Identify which cell holds the provided text, then report its [x, y] central coordinate. 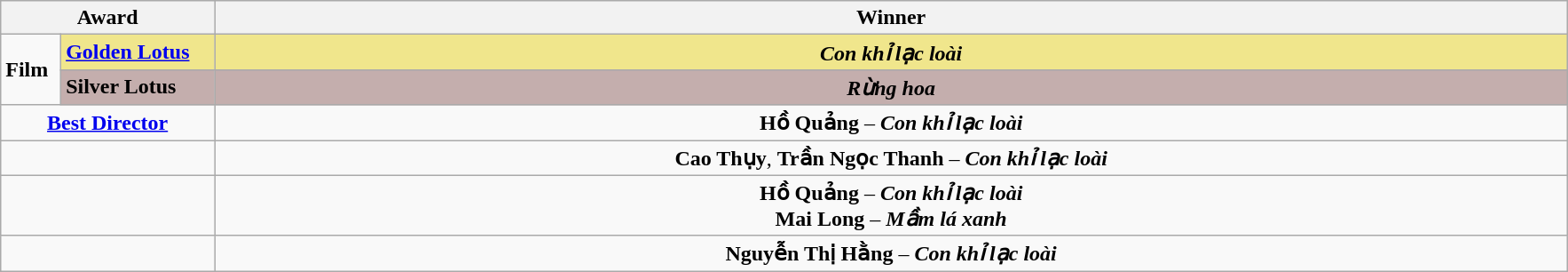
Best Director [108, 123]
Hồ Quảng – Con khỉ lạc loàiMai Long – Mầm lá xanh [891, 205]
Hồ Quảng – Con khỉ lạc loài [891, 123]
Silver Lotus [138, 87]
Award [108, 18]
Film [31, 69]
Nguyễn Thị Hằng – Con khỉ lạc loài [891, 253]
Winner [891, 18]
Con khỉ lạc loài [891, 52]
Cao Thụy, Trần Ngọc Thanh – Con khỉ lạc loài [891, 158]
Rừng hoa [891, 87]
Golden Lotus [138, 52]
